Capture the cell that displays the provided text and extract its [x, y] central coordinate. 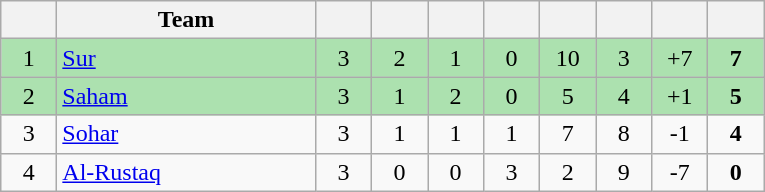
Sur [186, 58]
10 [568, 58]
+7 [680, 58]
Team [186, 20]
Sohar [186, 134]
-1 [680, 134]
Saham [186, 96]
8 [624, 134]
+1 [680, 96]
Al-Rustaq [186, 172]
9 [624, 172]
-7 [680, 172]
